Detect which cell encompasses the target text, then output its [X, Y] center coordinate. 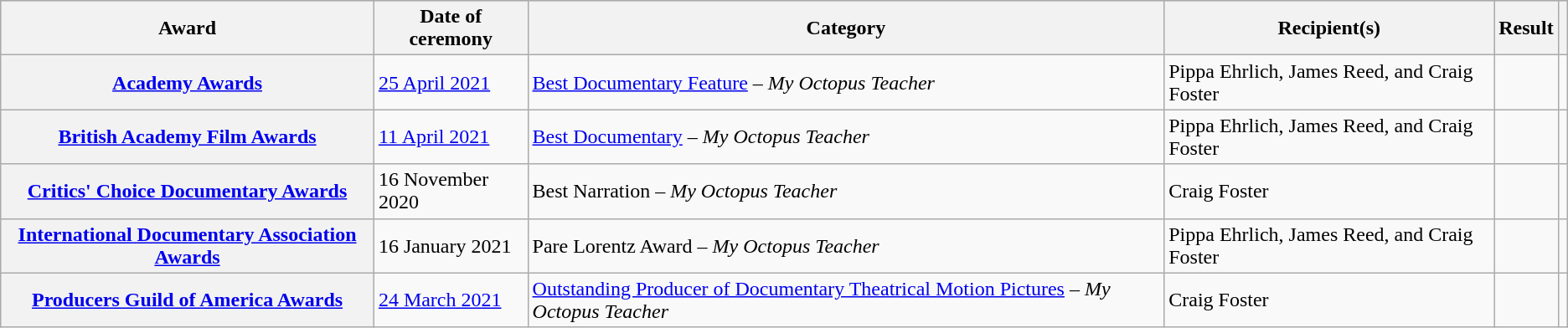
Academy Awards [188, 82]
Pare Lorentz Award – My Octopus Teacher [846, 246]
Category [846, 28]
Producers Guild of America Awards [188, 300]
Award [188, 28]
Critics' Choice Documentary Awards [188, 191]
Best Narration – My Octopus Teacher [846, 191]
British Academy Film Awards [188, 137]
11 April 2021 [451, 137]
25 April 2021 [451, 82]
International Documentary Association Awards [188, 246]
24 March 2021 [451, 300]
Outstanding Producer of Documentary Theatrical Motion Pictures – My Octopus Teacher [846, 300]
Best Documentary Feature – My Octopus Teacher [846, 82]
16 January 2021 [451, 246]
Result [1526, 28]
Best Documentary – My Octopus Teacher [846, 137]
Date of ceremony [451, 28]
16 November 2020 [451, 191]
Recipient(s) [1329, 28]
